Search for the cell housing the specified text and yield its (x, y) center coordinate. 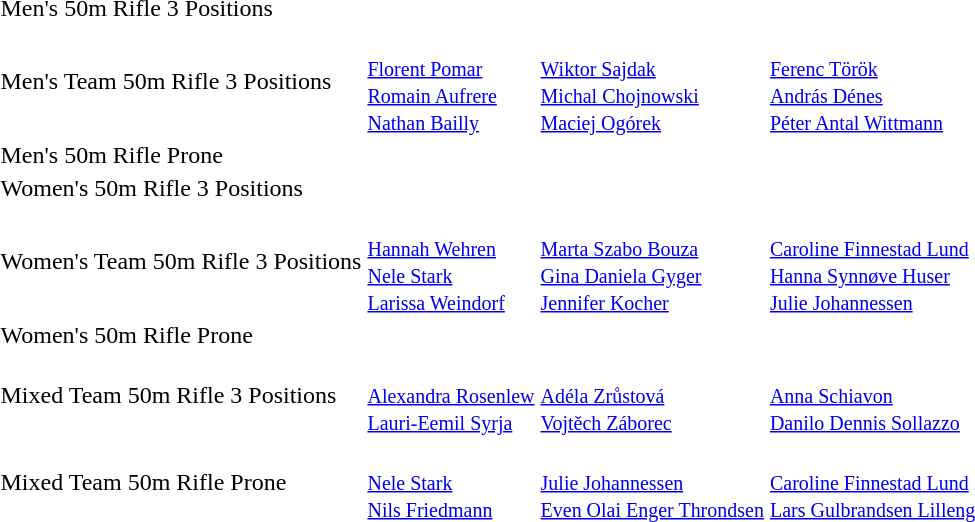
Wiktor SajdakMichal ChojnowskiMaciej Ogórek (652, 82)
Hannah WehrenNele StarkLarissa Weindorf (451, 262)
Alexandra RosenlewLauri-Eemil Syrja (451, 395)
Marta Szabo BouzaGina Daniela GygerJennifer Kocher (652, 262)
Adéla ZrůstováVojtěch Záborec (652, 395)
Florent PomarRomain AufrereNathan Bailly (451, 82)
